Identify which cell holds the provided text, then report its (X, Y) central coordinate. 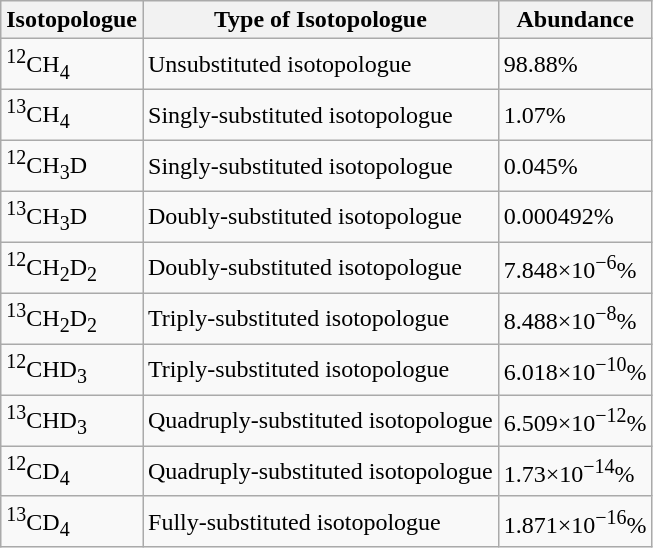
0.000492% (575, 216)
1.871×10−16% (575, 522)
13CD4 (72, 522)
Fully-substituted isotopologue (320, 522)
13CH2D2 (72, 318)
12CHD3 (72, 370)
6.018×10−10% (575, 370)
12CH4 (72, 64)
6.509×10−12% (575, 420)
1.07% (575, 116)
Abundance (575, 20)
8.488×10−8% (575, 318)
1.73×10−14% (575, 472)
12CH2D2 (72, 268)
7.848×10−6% (575, 268)
13CH3D (72, 216)
13CH4 (72, 116)
12CD4 (72, 472)
Isotopologue (72, 20)
Type of Isotopologue (320, 20)
12CH3D (72, 166)
13CHD3 (72, 420)
98.88% (575, 64)
Unsubstituted isotopologue (320, 64)
0.045% (575, 166)
